Locate the cell with the specified text and output its (x, y) center coordinate. 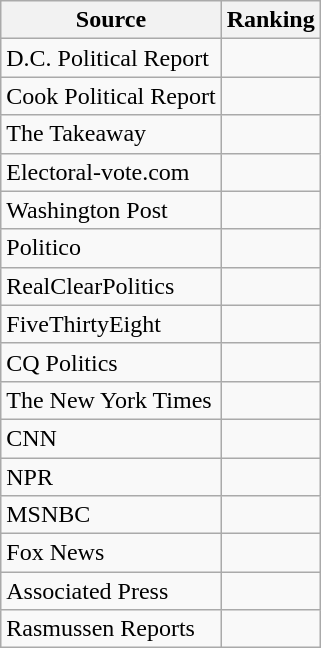
CQ Politics (111, 362)
NPR (111, 477)
MSNBC (111, 515)
The Takeaway (111, 134)
FiveThirtyEight (111, 324)
CNN (111, 438)
Associated Press (111, 591)
Ranking (270, 20)
Electoral-vote.com (111, 172)
Washington Post (111, 210)
Politico (111, 248)
Cook Political Report (111, 96)
RealClearPolitics (111, 286)
The New York Times (111, 400)
Fox News (111, 553)
D.C. Political Report (111, 58)
Rasmussen Reports (111, 629)
Source (111, 20)
